Locate the cell with the specified text and output its (x, y) center coordinate. 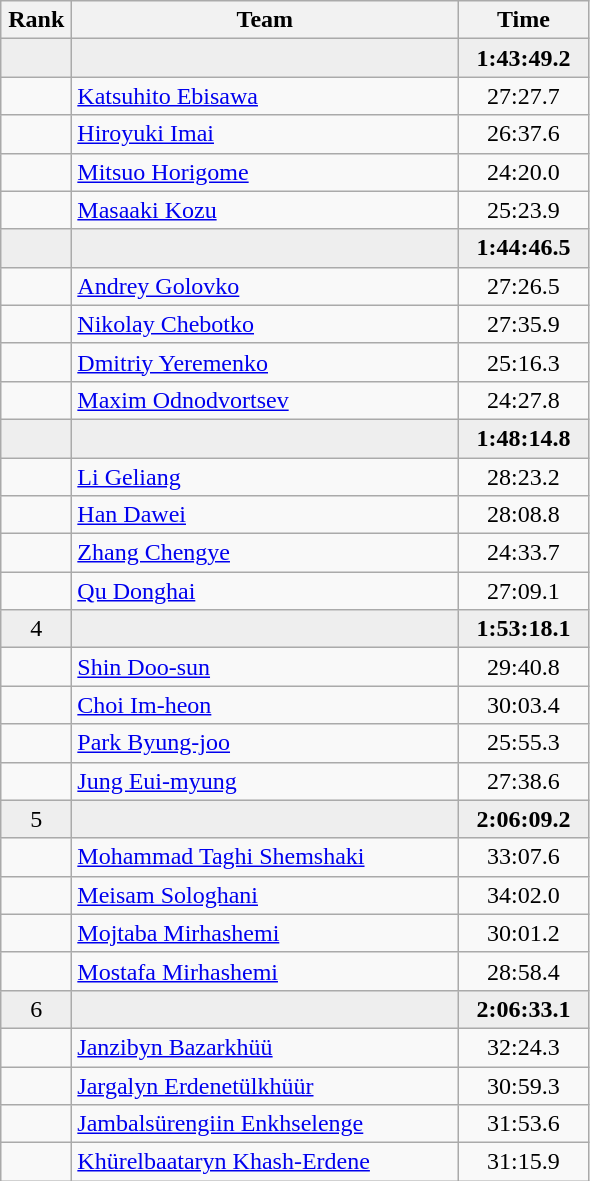
34:02.0 (524, 895)
Khürelbaataryn Khash-Erdene (265, 1162)
24:33.7 (524, 553)
27:35.9 (524, 324)
1:43:49.2 (524, 58)
Mostafa Mirhashemi (265, 971)
4 (36, 629)
Shin Doo-sun (265, 667)
5 (36, 819)
30:59.3 (524, 1085)
Janzibyn Bazarkhüü (265, 1047)
31:53.6 (524, 1124)
27:26.5 (524, 286)
1:53:18.1 (524, 629)
24:27.8 (524, 400)
Park Byung-joo (265, 743)
Team (265, 20)
30:01.2 (524, 933)
Mohammad Taghi Shemshaki (265, 857)
Time (524, 20)
Mitsuo Horigome (265, 172)
Andrey Golovko (265, 286)
25:16.3 (524, 362)
1:48:14.8 (524, 438)
27:38.6 (524, 781)
2:06:09.2 (524, 819)
Jambalsürengiin Enkhselenge (265, 1124)
Hiroyuki Imai (265, 134)
28:08.8 (524, 515)
1:44:46.5 (524, 248)
27:27.7 (524, 96)
Masaaki Kozu (265, 210)
Jung Eui-myung (265, 781)
27:09.1 (524, 591)
Jargalyn Erdenetülkhüür (265, 1085)
28:58.4 (524, 971)
Meisam Sologhani (265, 895)
Nikolay Chebotko (265, 324)
30:03.4 (524, 705)
Han Dawei (265, 515)
28:23.2 (524, 477)
Li Geliang (265, 477)
Maxim Odnodvortsev (265, 400)
25:23.9 (524, 210)
24:20.0 (524, 172)
32:24.3 (524, 1047)
Dmitriy Yeremenko (265, 362)
2:06:33.1 (524, 1009)
Choi Im-heon (265, 705)
31:15.9 (524, 1162)
Zhang Chengye (265, 553)
Katsuhito Ebisawa (265, 96)
6 (36, 1009)
26:37.6 (524, 134)
29:40.8 (524, 667)
Qu Donghai (265, 591)
Rank (36, 20)
33:07.6 (524, 857)
Mojtaba Mirhashemi (265, 933)
25:55.3 (524, 743)
